Locate the cell with the specified text and output its (x, y) center coordinate. 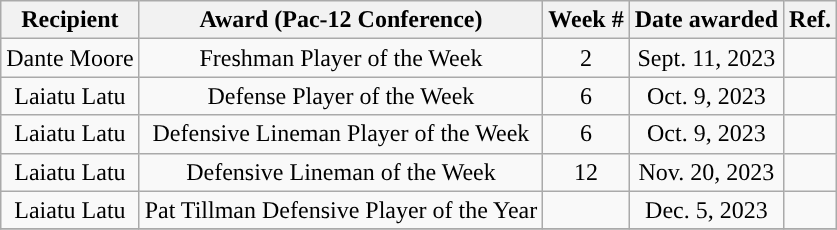
Defensive Lineman of the Week (341, 172)
Nov. 20, 2023 (706, 172)
2 (586, 58)
12 (586, 172)
Dec. 5, 2023 (706, 210)
Dante Moore (70, 58)
Freshman Player of the Week (341, 58)
Defensive Lineman Player of the Week (341, 134)
Date awarded (706, 20)
Defense Player of the Week (341, 96)
Recipient (70, 20)
Ref. (810, 20)
Pat Tillman Defensive Player of the Year (341, 210)
Week # (586, 20)
Award (Pac-12 Conference) (341, 20)
Sept. 11, 2023 (706, 58)
